Return the (X, Y) coordinate for the center point of the cell that contains the specified text.  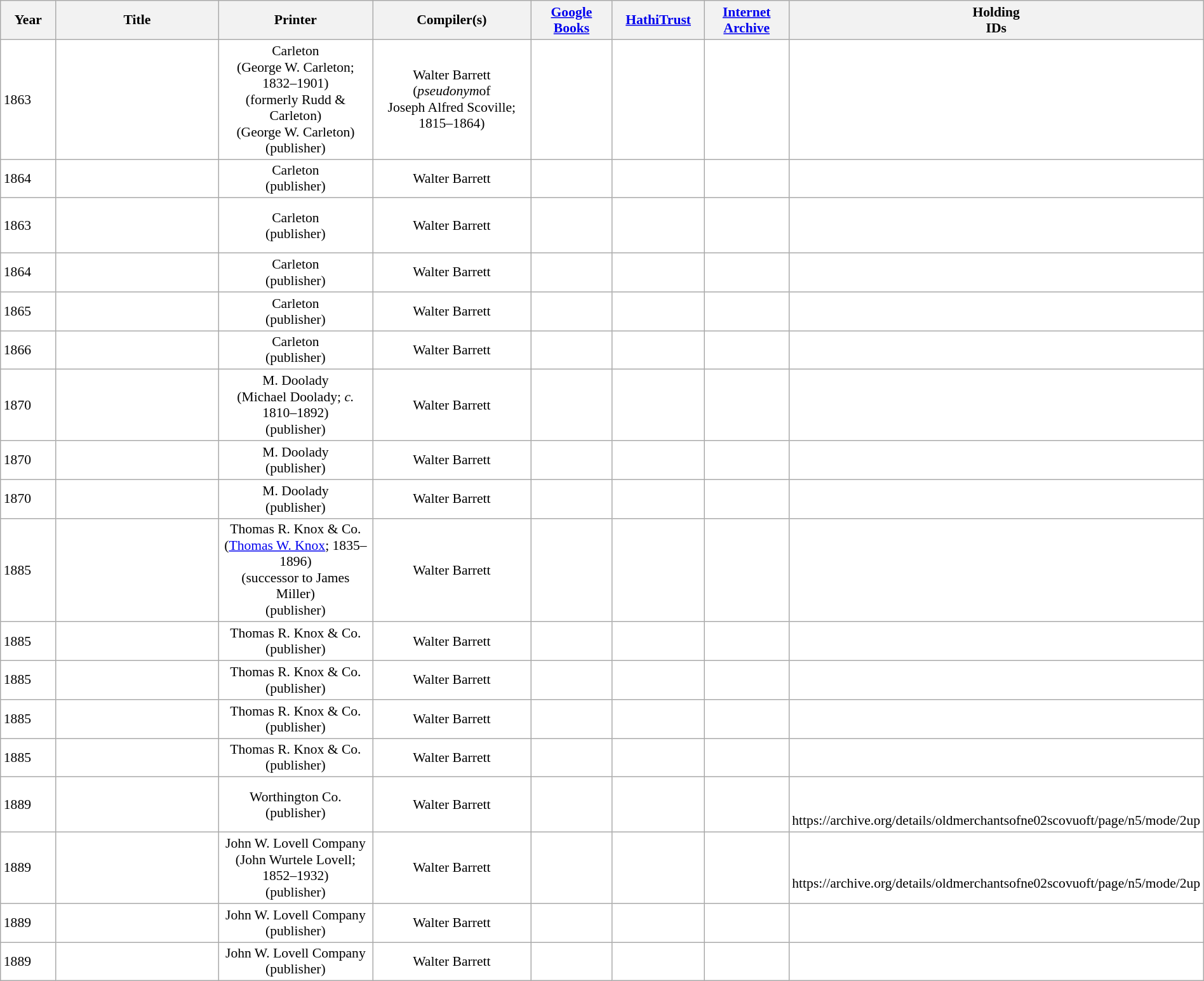
HoldingIDs (996, 20)
Thomas R. Knox & Co.(Thomas W. Knox; 1835–1896)(successor to James Miller)(publisher) (296, 570)
HathiTrust (658, 20)
M. Doolady(Michael Doolady; c. 1810–1892)(publisher) (296, 405)
Compiler(s) (452, 20)
John W. Lovell Company(John Wurtele Lovell; 1852–1932)(publisher) (296, 868)
1865 (28, 311)
Worthington Co.(publisher) (296, 805)
Year (28, 20)
Walter Barrett(pseudonymofJoseph Alfred Scoville; 1815–1864) (452, 99)
Printer (296, 20)
InternetArchive (747, 20)
Title (137, 20)
Carleton(George W. Carleton; 1832–1901)(formerly Rudd & Carleton)(George W. Carleton)(publisher) (296, 99)
GoogleBooks (572, 20)
1866 (28, 350)
